Output the [X, Y] coordinate of the center of the cell containing the given text.  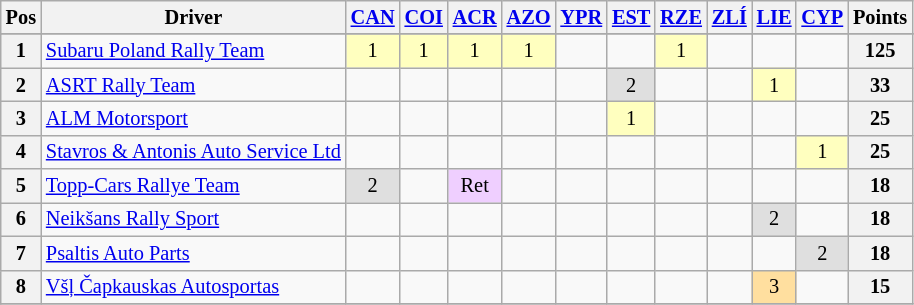
4 [21, 152]
Points [880, 17]
Stavros & Antonis Auto Service Ltd [194, 152]
7 [21, 253]
ALM Motorsport [194, 118]
EST [631, 17]
COI [424, 17]
15 [880, 287]
YPR [581, 17]
ACR [475, 17]
Neikšans Rally Sport [194, 219]
AZO [529, 17]
CAN [373, 17]
5 [21, 186]
RZE [681, 17]
CYP [822, 17]
Driver [194, 17]
ASRT Rally Team [194, 85]
33 [880, 85]
Topp-Cars Rallye Team [194, 186]
Ret [475, 186]
LIE [774, 17]
ZLÍ [730, 17]
8 [21, 287]
125 [880, 51]
Subaru Poland Rally Team [194, 51]
6 [21, 219]
Pos [21, 17]
Všļ Čapkauskas Autosportas [194, 287]
Psaltis Auto Parts [194, 253]
